Return [x, y] of the center of cell containing provided text 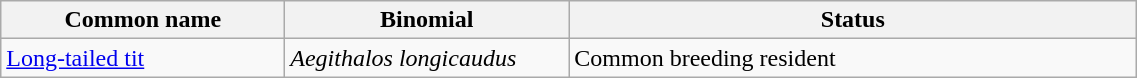
Common breeding resident [853, 58]
Common name [143, 20]
Long-tailed tit [143, 58]
Status [853, 20]
Binomial [427, 20]
Aegithalos longicaudus [427, 58]
